For the text-containing cell, return its midpoint in [X, Y] coordinate format. 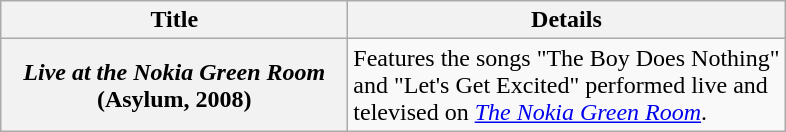
Title [174, 20]
Live at the Nokia Green Room(Asylum, 2008) [174, 85]
Details [566, 20]
Features the songs "The Boy Does Nothing" and "Let's Get Excited" performed live and televised on The Nokia Green Room. [566, 85]
